Return the (X, Y) coordinate for the center point of the cell that contains the specified text.  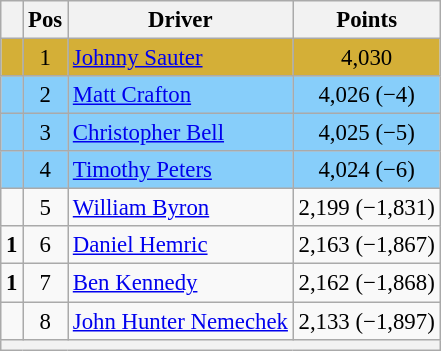
4,030 (366, 58)
6 (46, 245)
Timothy Peters (181, 170)
4,025 (−5) (366, 133)
Pos (46, 20)
4 (46, 170)
2,133 (−1,897) (366, 321)
Ben Kennedy (181, 283)
5 (46, 208)
7 (46, 283)
2,163 (−1,867) (366, 245)
Daniel Hemric (181, 245)
John Hunter Nemechek (181, 321)
4,024 (−6) (366, 170)
Matt Crafton (181, 95)
Christopher Bell (181, 133)
William Byron (181, 208)
2,199 (−1,831) (366, 208)
4,026 (−4) (366, 95)
Points (366, 20)
Driver (181, 20)
2 (46, 95)
2,162 (−1,868) (366, 283)
8 (46, 321)
3 (46, 133)
Johnny Sauter (181, 58)
